Provide the (x, y) coordinate of the cell's center where the given text is located.  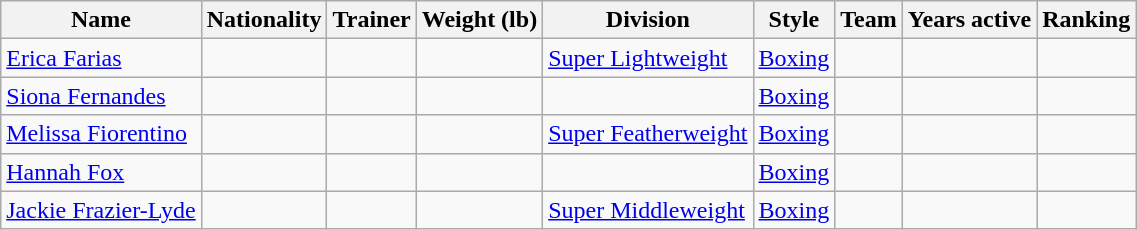
Ranking (1086, 20)
Super Middleweight (648, 210)
Jackie Frazier-Lyde (101, 210)
Nationality (264, 20)
Super Featherweight (648, 134)
Name (101, 20)
Team (869, 20)
Division (648, 20)
Weight (lb) (479, 20)
Hannah Fox (101, 172)
Melissa Fiorentino (101, 134)
Style (794, 20)
Siona Fernandes (101, 96)
Erica Farias (101, 58)
Trainer (372, 20)
Years active (969, 20)
Super Lightweight (648, 58)
